Locate the cell with the specified text and output its (X, Y) center coordinate. 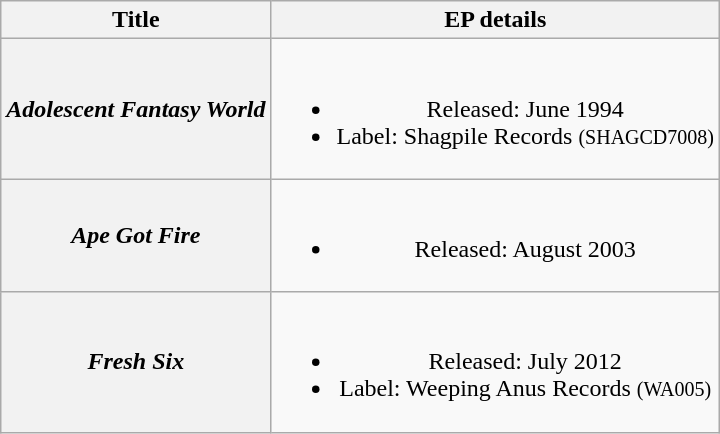
Title (136, 20)
Released: June 1994Label: Shagpile Records (SHAGCD7008) (496, 109)
Adolescent Fantasy World (136, 109)
Released: August 2003 (496, 236)
Released: July 2012Label: Weeping Anus Records (WA005) (496, 362)
Fresh Six (136, 362)
EP details (496, 20)
Ape Got Fire (136, 236)
